Search for the cell housing the specified text and yield its [x, y] center coordinate. 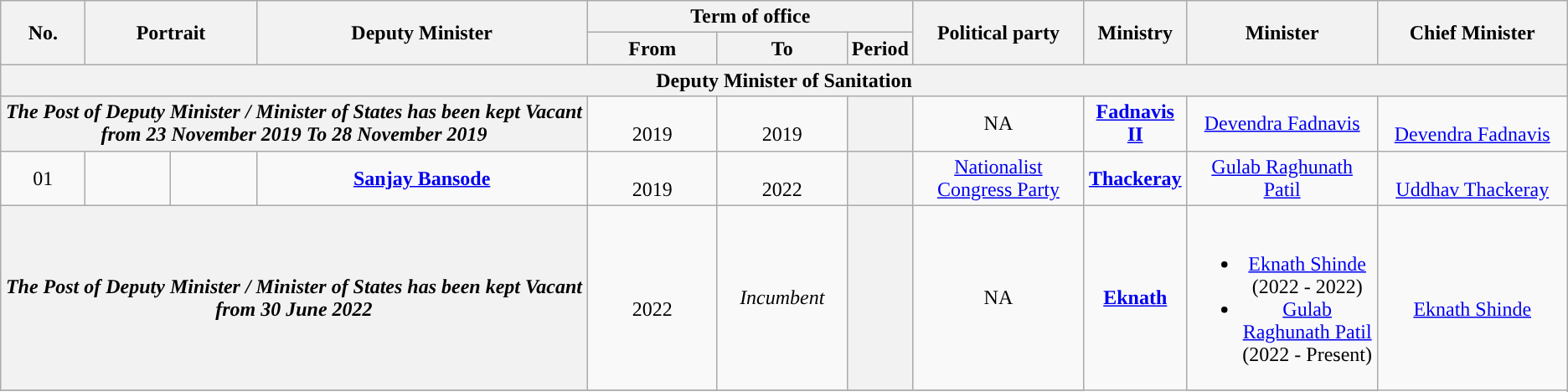
No. [44, 33]
Gulab Raghunath Patil [1282, 178]
Portrait [171, 33]
Incumbent [782, 298]
Thackeray [1135, 178]
Term of office [750, 17]
Uddhav Thackeray [1473, 178]
Ministry [1135, 33]
Political party [998, 33]
Eknath Shinde [1473, 298]
Period [879, 49]
Eknath [1135, 298]
Minister [1282, 33]
Deputy Minister [422, 33]
Nationalist Congress Party [998, 178]
Chief Minister [1473, 33]
To [782, 49]
Sanjay Bansode [422, 178]
Fadnavis II [1135, 124]
From [652, 49]
Eknath Shinde(2022 - 2022)Gulab Raghunath Patil (2022 - Present) [1282, 298]
01 [44, 178]
The Post of Deputy Minister / Minister of States has been kept Vacant from 30 June 2022 [294, 298]
The Post of Deputy Minister / Minister of States has been kept Vacant from 23 November 2019 To 28 November 2019 [294, 124]
Deputy Minister of Sanitation [784, 80]
